Return [X, Y] of the center of cell containing provided text 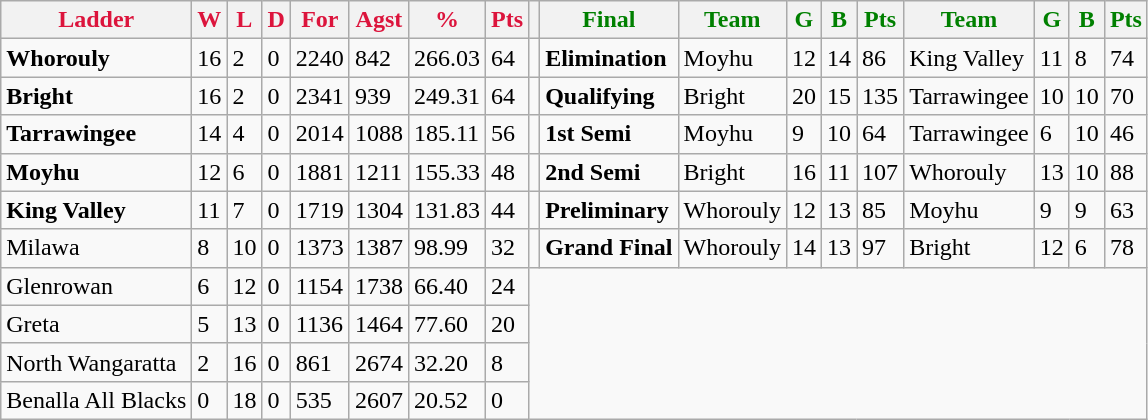
L [244, 20]
4 [244, 134]
1304 [378, 210]
107 [880, 172]
32 [508, 248]
135 [880, 96]
1088 [378, 134]
88 [1126, 172]
2nd Semi [609, 172]
5 [210, 324]
Ladder [96, 20]
Grand Final [609, 248]
Milawa [96, 248]
15 [838, 96]
18 [244, 400]
% [446, 20]
266.03 [446, 58]
2014 [320, 134]
85 [880, 210]
56 [508, 134]
32.20 [446, 362]
1373 [320, 248]
1881 [320, 172]
98.99 [446, 248]
20.52 [446, 400]
1st Semi [609, 134]
842 [378, 58]
63 [1126, 210]
Glenrowan [96, 286]
2674 [378, 362]
7 [244, 210]
1464 [378, 324]
48 [508, 172]
155.33 [446, 172]
861 [320, 362]
2341 [320, 96]
185.11 [446, 134]
North Wangaratta [96, 362]
97 [880, 248]
77.60 [446, 324]
78 [1126, 248]
535 [320, 400]
Final [609, 20]
Agst [378, 20]
1738 [378, 286]
1154 [320, 286]
86 [880, 58]
70 [1126, 96]
For [320, 20]
Benalla All Blacks [96, 400]
Elimination [609, 58]
D [276, 20]
Qualifying [609, 96]
66.40 [446, 286]
44 [508, 210]
2607 [378, 400]
1387 [378, 248]
1719 [320, 210]
W [210, 20]
1211 [378, 172]
24 [508, 286]
1136 [320, 324]
939 [378, 96]
2240 [320, 58]
46 [1126, 134]
131.83 [446, 210]
74 [1126, 58]
Greta [96, 324]
249.31 [446, 96]
Preliminary [609, 210]
